Capture the cell that displays the provided text and extract its (x, y) central coordinate. 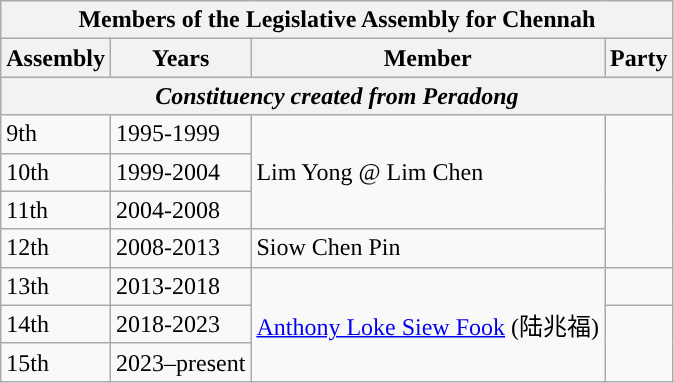
2013-2018 (180, 286)
2008-2013 (180, 248)
Siow Chen Pin (428, 248)
2004-2008 (180, 210)
14th (56, 324)
13th (56, 286)
1995-1999 (180, 134)
10th (56, 172)
2018-2023 (180, 324)
Anthony Loke Siew Fook (陆兆福) (428, 324)
Constituency created from Peradong (337, 96)
Member (428, 58)
9th (56, 134)
Party (639, 58)
Members of the Legislative Assembly for Chennah (337, 20)
2023–present (180, 362)
11th (56, 210)
1999-2004 (180, 172)
15th (56, 362)
Assembly (56, 58)
Years (180, 58)
Lim Yong @ Lim Chen (428, 172)
12th (56, 248)
